Determine the (X, Y) coordinate at the center of the cell enclosing the given text.  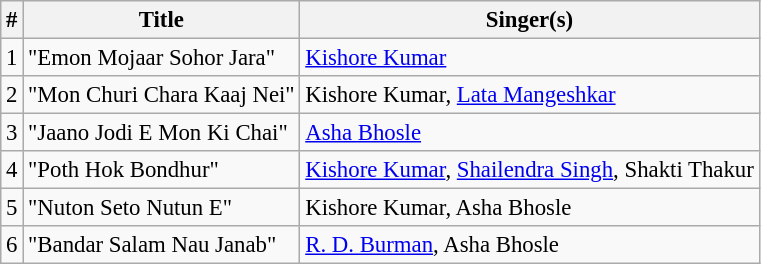
4 (12, 170)
Asha Bhosle (530, 133)
2 (12, 95)
Title (162, 20)
"Jaano Jodi E Mon Ki Chai" (162, 133)
"Nuton Seto Nutun E" (162, 208)
# (12, 20)
"Bandar Salam Nau Janab" (162, 245)
3 (12, 133)
"Emon Mojaar Sohor Jara" (162, 58)
6 (12, 245)
Singer(s) (530, 20)
5 (12, 208)
Kishore Kumar, Shailendra Singh, Shakti Thakur (530, 170)
"Poth Hok Bondhur" (162, 170)
Kishore Kumar, Lata Mangeshkar (530, 95)
"Mon Churi Chara Kaaj Nei" (162, 95)
R. D. Burman, Asha Bhosle (530, 245)
Kishore Kumar (530, 58)
1 (12, 58)
Kishore Kumar, Asha Bhosle (530, 208)
